Provide the (x, y) coordinate of the cell's center where the given text is located.  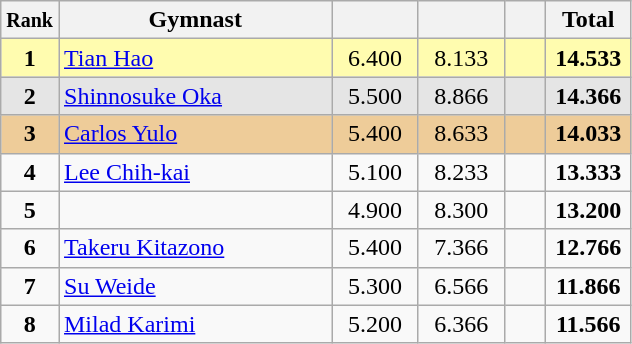
Gymnast (195, 20)
Rank (30, 20)
8.233 (461, 172)
6.566 (461, 286)
6 (30, 248)
5.200 (375, 324)
1 (30, 58)
12.766 (588, 248)
7.366 (461, 248)
2 (30, 96)
11.866 (588, 286)
Milad Karimi (195, 324)
13.200 (588, 210)
5 (30, 210)
8.866 (461, 96)
5.500 (375, 96)
6.400 (375, 58)
Total (588, 20)
Takeru Kitazono (195, 248)
Carlos Yulo (195, 134)
Tian Hao (195, 58)
14.366 (588, 96)
8.133 (461, 58)
11.566 (588, 324)
8 (30, 324)
13.333 (588, 172)
5.300 (375, 286)
14.033 (588, 134)
Su Weide (195, 286)
6.366 (461, 324)
4 (30, 172)
7 (30, 286)
4.900 (375, 210)
5.100 (375, 172)
8.633 (461, 134)
3 (30, 134)
8.300 (461, 210)
Lee Chih-kai (195, 172)
Shinnosuke Oka (195, 96)
14.533 (588, 58)
